Pinpoint the cell where the given text exists, returning its [X, Y] midpoint coordinate. 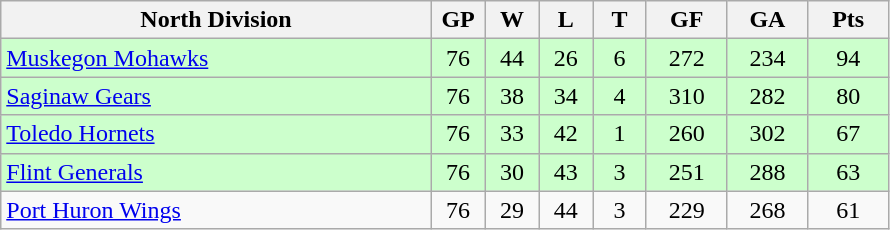
North Division [216, 20]
L [566, 20]
42 [566, 134]
29 [512, 210]
GP [458, 20]
234 [768, 58]
67 [848, 134]
33 [512, 134]
302 [768, 134]
GA [768, 20]
43 [566, 172]
30 [512, 172]
34 [566, 96]
W [512, 20]
4 [620, 96]
Flint Generals [216, 172]
26 [566, 58]
80 [848, 96]
1 [620, 134]
251 [686, 172]
61 [848, 210]
288 [768, 172]
Toledo Hornets [216, 134]
94 [848, 58]
63 [848, 172]
229 [686, 210]
Saginaw Gears [216, 96]
Pts [848, 20]
6 [620, 58]
38 [512, 96]
GF [686, 20]
Muskegon Mohawks [216, 58]
Port Huron Wings [216, 210]
272 [686, 58]
268 [768, 210]
310 [686, 96]
T [620, 20]
260 [686, 134]
282 [768, 96]
